Scan for the cell matching the given text and deliver its (X, Y) coordinate at center. 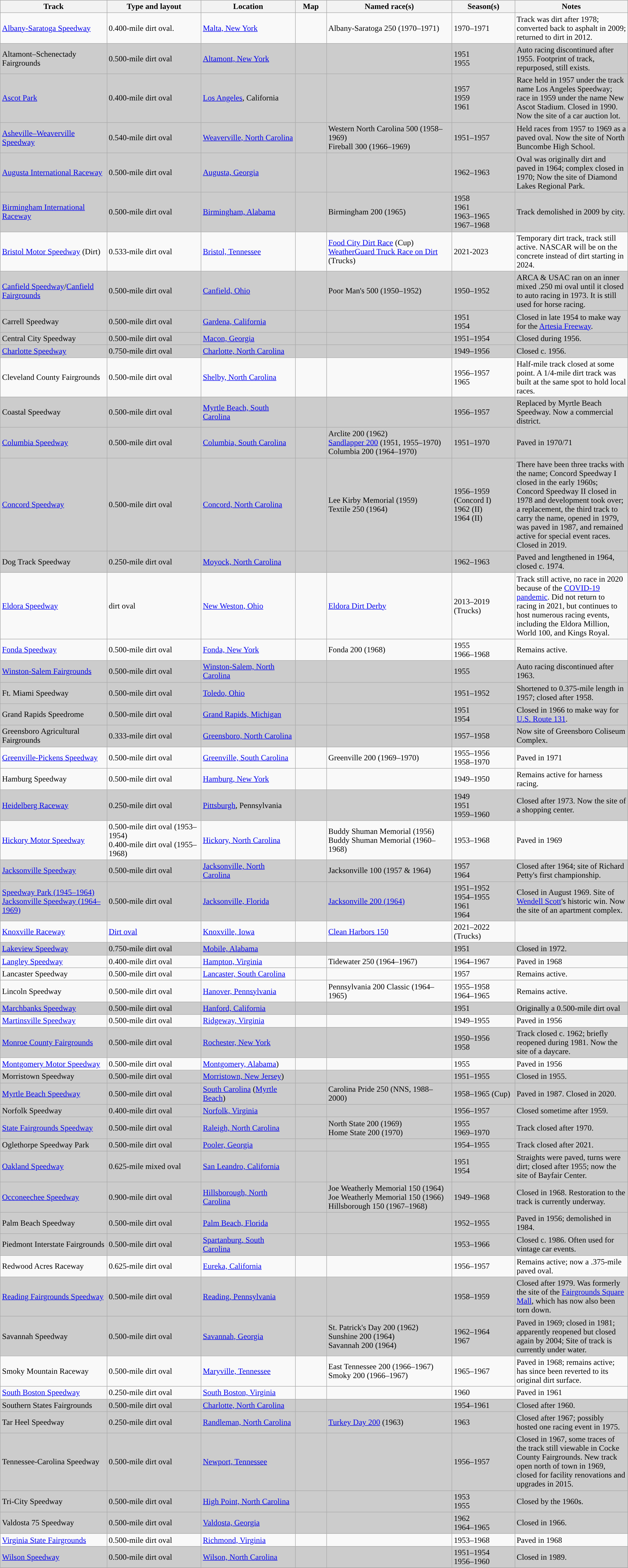
dirt oval (154, 606)
San Leandro, California (248, 1166)
Savannah, Georgia (248, 1336)
Ridgeway, Virginia (248, 1021)
Lincoln Speedway (54, 991)
Temporary dirt track, track still active. NASCAR will be on the concrete instead of dirt starting in 2024. (571, 251)
Joe Weatherly Memorial 150 (1964)Joe Weatherly Memorial 150 (1966)Hillsborough 150 (1967–1968) (390, 1197)
Western North Carolina 500 (1958–1969)Fireball 300 (1966–1969) (390, 138)
Myrtle Beach, South Carolina (248, 412)
South Boston Speedway (54, 1393)
Pooler, Georgia (248, 1145)
0.400-mile dirt oval. (154, 28)
Columbia, South Carolina (248, 443)
1949–1968 (484, 1197)
Oakland Speedway (54, 1166)
Ascot Park (54, 98)
Carolina Pride 250 (NNS, 1988–2000) (390, 1094)
ARCA & USAC ran on an inner mixed .250 mi oval until it closed to auto racing in 1973. It is still used for horse racing. (571, 291)
Cleveland County Fairgrounds (54, 377)
Los Angeles, California (248, 98)
Hillsborough, North Carolina (248, 1197)
Knoxville, Iowa (248, 932)
Closed in August 1969. Site of Wendell Scott's historic win. Now the site of an apartment complex. (571, 901)
Hamburg, New York (248, 779)
Half-mile track closed at some point. A 1/4-mile dirt track was built at the same spot to hold local races. (571, 377)
Season(s) (484, 7)
Raleigh, North Carolina (248, 1128)
1958–1965 (Cup) (484, 1094)
Speedway Park (1945–1964)Jacksonville Speedway (1964–1969) (54, 901)
Closed by the 1960s. (571, 1501)
Hampton, Virginia (248, 961)
1949–1950 (484, 779)
Maryville, Tennessee (248, 1371)
1958–1959 (484, 1297)
Marchbanks Speedway (54, 1008)
Track demolished in 2009 by city. (571, 212)
Tar Heel Speedway (54, 1423)
Paved in 1956; demolished in 1984. (571, 1223)
Tidewater 250 (1964–1967) (390, 961)
0.900-mile dirt oval (154, 1197)
Moyock, North Carolina (248, 562)
Paved and lengthened in 1964, closed c. 1974. (571, 562)
Greensboro, North Carolina (248, 736)
19571964 (484, 870)
Track closed after 1970. (571, 1128)
Fonda, New York (248, 650)
Closed after 1964; site of Richard Petty's first championship. (571, 870)
Canfield, Ohio (248, 291)
19621964–1965 (484, 1523)
Redwood Acres Raceway (54, 1266)
Mobile, Alabama (248, 949)
Valdosta, Georgia (248, 1523)
Closed after 1973. Now the site of a shopping center. (571, 805)
Winston-Salem, North Carolina (248, 671)
Palm Beach Speedway (54, 1223)
Bristol Motor Speedway (Dirt) (54, 251)
St. Patrick's Day 200 (1962)Sunshine 200 (1964)Savannah 200 (1964) (390, 1336)
Concord, North Carolina (248, 504)
1951–1955 (484, 1076)
Greensboro Agricultural Fairgrounds (54, 736)
Fonda Speedway (54, 650)
1960 (484, 1393)
Asheville–Weaverville Speedway (54, 138)
Toledo, Ohio (248, 693)
1951–1952 (484, 693)
Reading, Pennsylvania (248, 1297)
Closed in 1968. Restoration to the track is currently underway. (571, 1197)
Shortened to 0.375-mile length in 1957; closed after 1958. (571, 693)
Eldora Dirt Derby (390, 606)
Weaverville, North Carolina (248, 138)
Coastal Speedway (54, 412)
Map (311, 7)
Food City Dirt Race (Cup)WeatherGuard Truck Race on Dirt (Trucks) (390, 251)
Poor Man's 500 (1950–1952) (390, 291)
0.533-mile dirt oval (154, 251)
Albany-Saratoga 250 (1970–1971) (390, 28)
Montgomery, Alabama) (248, 1064)
Location (248, 7)
Closed in 1966 to make way for U.S. Route 131. (571, 715)
195719591961 (484, 98)
State Fairgrounds Speedway (54, 1128)
Newport, Tennessee (248, 1462)
Remains active; now a .375-mile paved oval. (571, 1266)
19551966–1968 (484, 650)
Track was dirt after 1978; converted back to asphalt in 2009; returned to dirt in 2012. (571, 28)
1950–19561958 (484, 1042)
1951–1970 (484, 443)
Named race(s) (390, 7)
Albany-Saratoga Speedway (54, 28)
1955–19561958–1970 (484, 758)
Augusta, Georgia (248, 172)
Concord Speedway (54, 504)
Bristol, Tennessee (248, 251)
1964–1967 (484, 961)
1956–1959 (Concord I)1962 (II)1964 (II) (484, 504)
South Carolina (Myrtle Beach) (248, 1094)
Richmond, Virginia (248, 1540)
1963 (484, 1423)
Wilson Speedway (54, 1557)
Eureka, California (248, 1266)
1949–1955 (484, 1021)
Malta, New York (248, 28)
19531955 (484, 1501)
Carrell Speedway (54, 321)
194919511959–1960 (484, 805)
Tri-City Speedway (54, 1501)
Birmingham International Raceway (54, 212)
Closed in 1972. (571, 949)
1949–1956 (484, 351)
19511955 (484, 59)
Hanford, California (248, 1008)
Langley Speedway (54, 961)
Straights were paved, turns were dirt; closed after 1955; now the site of Bayfair Center. (571, 1166)
Closed in 1989. (571, 1557)
Jacksonville 100 (1957 & 1964) (390, 870)
Smoky Mountain Raceway (54, 1371)
Macon, Georgia (248, 338)
Pittsburgh, Pennsylvania (248, 805)
Jacksonville, Florida (248, 901)
1954–1955 (484, 1145)
High Point, North Carolina (248, 1501)
Rochester, New York (248, 1042)
Closed in 1966. (571, 1523)
Martinsville Speedway (54, 1021)
Greenville-Pickens Speedway (54, 758)
1953–1966 (484, 1245)
Lee Kirby Memorial (1959)Textile 250 (1964) (390, 504)
Lakeview Speedway (54, 949)
Valdosta 75 Speedway (54, 1523)
1957–1958 (484, 736)
Track closed c. 1962; briefly reopened during 1981. Now the site of a daycare. (571, 1042)
Tennessee-Carolina Speedway (54, 1462)
Hickory Motor Speedway (54, 840)
Dog Track Speedway (54, 562)
South Boston, Virginia (248, 1393)
Closed sometime after 1959. (571, 1111)
1951–1957 (484, 138)
195819611963–19651967–1968 (484, 212)
Closed c. 1956. (571, 351)
Paved in 1968; remains active; has since been reverted to its original dirt surface. (571, 1371)
Knoxville Raceway (54, 932)
Central City Speedway (54, 338)
1956–19571965 (484, 377)
2021–2022 (Trucks) (484, 932)
Closed after 1979. Was formerly the site of the Fairgrounds Square Mall, which has now also been torn down. (571, 1297)
Piedmont Interstate Fairgrounds (54, 1245)
2021-2023 (484, 251)
Eldora Speedway (54, 606)
Paved in 1969 (571, 840)
Oglethorpe Speedway Park (54, 1145)
Hickory, North Carolina (248, 840)
Dirt oval (154, 932)
Morristown Speedway (54, 1076)
Jacksonville Speedway (54, 870)
Spartanburg, South Carolina (248, 1245)
New Weston, Ohio (248, 606)
Grand Rapids Speedrome (54, 715)
Savannah Speedway (54, 1336)
Randleman, North Carolina (248, 1423)
1954–1961 (484, 1405)
Greenville, South Carolina (248, 758)
Reading Fairgrounds Speedway (54, 1297)
Jacksonville 200 (1964) (390, 901)
Paved in 1987. Closed in 2020. (571, 1094)
Closed in 1955. (571, 1076)
Wilson, North Carolina (248, 1557)
Arclite 200 (1962)Sandlapper 200 (1951, 1955–1970)Columbia 200 (1964–1970) (390, 443)
Norfolk Speedway (54, 1111)
Now site of Greensboro Coliseum Complex. (571, 736)
Paved in 1969; closed in 1981; apparently reopened but closed again by 2004; Site of track is currently under water. (571, 1336)
Ft. Miami Speedway (54, 693)
2013–2019 (Trucks) (484, 606)
Occoneechee Speedway (54, 1197)
Norfolk, Virginia (248, 1111)
Montgomery Motor Speedway (54, 1064)
Turkey Day 200 (1963) (390, 1423)
Auto racing discontinued after 1955. Footprint of track, repurposed, still exists. (571, 59)
Closed after 1967; possibly hosted one racing event in 1975. (571, 1423)
Myrtle Beach Speedway (54, 1094)
Closed during 1956. (571, 338)
Heidelberg Raceway (54, 805)
1951–19541956–1960 (484, 1557)
0.500-mile dirt oval (1953–1954)0.400-mile dirt oval (1955–1968) (154, 840)
Gardena, California (248, 321)
0.625-mile mixed oval (154, 1166)
1957 (484, 974)
1951–19521954–195519611964 (484, 901)
Grand Rapids, Michigan (248, 715)
Winston-Salem Fairgrounds (54, 671)
Greenville 200 (1969–1970) (390, 758)
1962–19641967 (484, 1336)
Birmingham 200 (1965) (390, 212)
Held races from 1957 to 1969 as a paved oval. Now the site of North Buncombe High School. (571, 138)
Pennsylvania 200 Classic (1964–1965) (390, 991)
0.540-mile dirt oval (154, 138)
Virginia State Fairgrounds (54, 1540)
1955–19581964–1965 (484, 991)
Southern States Fairgrounds (54, 1405)
Type and layout (154, 7)
East Tennessee 200 (1966–1967)Smoky 200 (1966–1967) (390, 1371)
Fonda 200 (1968) (390, 650)
Morristown, New Jersey) (248, 1076)
Track closed after 2021. (571, 1145)
Hamburg Speedway (54, 779)
Originally a 0.500-mile dirt oval (571, 1008)
Altamont, New York (248, 59)
0.625-mile dirt oval (154, 1266)
Buddy Shuman Memorial (1956)Buddy Shuman Memorial (1960–1968) (390, 840)
Notes (571, 7)
Columbia Speedway (54, 443)
Jacksonville, North Carolina (248, 870)
Paved in 1970/71 (571, 443)
Palm Beach, Florida (248, 1223)
1952–1955 (484, 1223)
Lancaster Speedway (54, 974)
Monroe County Fairgrounds (54, 1042)
Closed c. 1986. Often used for vintage car events. (571, 1245)
19551969–1970 (484, 1128)
Auto racing discontinued after 1963. (571, 671)
1951–1954 (484, 338)
Closed in late 1954 to make way for the Artesia Freeway. (571, 321)
Shelby, North Carolina (248, 377)
Charlotte Speedway (54, 351)
Augusta International Raceway (54, 172)
Hanover, Pennsylvania (248, 991)
Paved in 1971 (571, 758)
Canfield Speedway/Canfield Fairgrounds (54, 291)
1965–1967 (484, 1371)
Clean Harbors 150 (390, 932)
Lancaster, South Carolina (248, 974)
Track (54, 7)
Oval was originally dirt and paved in 1964; complex closed in 1970; Now the site of Diamond Lakes Regional Park. (571, 172)
Birmingham, Alabama (248, 212)
Paved in 1961 (571, 1393)
Closed after 1960. (571, 1405)
1970–1971 (484, 28)
Altamont–Schenectady Fairgrounds (54, 59)
North State 200 (1969)Home State 200 (1970) (390, 1128)
0.333-mile dirt oval (154, 736)
Remains active for harness racing. (571, 779)
1950–1952 (484, 291)
Replaced by Myrtle Beach Speedway. Now a commercial district. (571, 412)
